Determine the [x, y] coordinate at the center of the cell enclosing the given text.  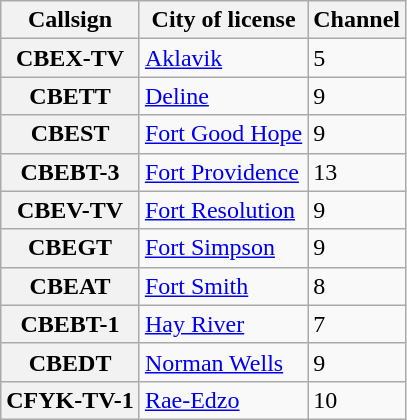
8 [357, 286]
Channel [357, 20]
CBEST [70, 134]
10 [357, 400]
5 [357, 58]
CBEV-TV [70, 210]
7 [357, 324]
City of license [223, 20]
CBEGT [70, 248]
Fort Resolution [223, 210]
Aklavik [223, 58]
Callsign [70, 20]
Fort Simpson [223, 248]
Deline [223, 96]
CBEBT-1 [70, 324]
Norman Wells [223, 362]
Rae-Edzo [223, 400]
13 [357, 172]
CBEX-TV [70, 58]
CBETT [70, 96]
CBEAT [70, 286]
Fort Smith [223, 286]
Hay River [223, 324]
CBEDT [70, 362]
Fort Good Hope [223, 134]
Fort Providence [223, 172]
CFYK-TV-1 [70, 400]
CBEBT-3 [70, 172]
